Identify which cell holds the provided text, then report its [X, Y] central coordinate. 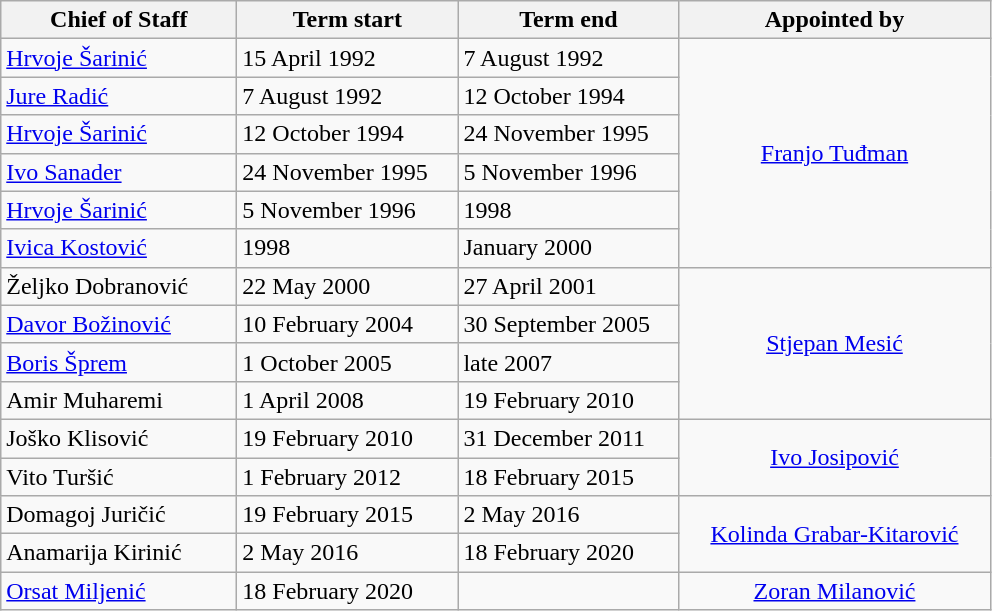
1 April 2008 [348, 400]
Ivo Josipović [834, 457]
27 April 2001 [568, 286]
18 February 2015 [568, 477]
Zoran Milanović [834, 591]
Orsat Miljenić [119, 591]
Anamarija Kirinić [119, 553]
Domagoj Juričić [119, 515]
Amir Muharemi [119, 400]
January 2000 [568, 248]
Vito Turšić [119, 477]
Kolinda Grabar-Kitarović [834, 534]
Željko Dobranović [119, 286]
19 February 2015 [348, 515]
Franjo Tuđman [834, 153]
Appointed by [834, 20]
1 February 2012 [348, 477]
Joško Klisović [119, 438]
Ivo Sanader [119, 172]
late 2007 [568, 362]
Stjepan Mesić [834, 343]
Chief of Staff [119, 20]
Davor Božinović [119, 324]
15 April 1992 [348, 58]
10 February 2004 [348, 324]
Term end [568, 20]
30 September 2005 [568, 324]
1 October 2005 [348, 362]
31 December 2011 [568, 438]
Ivica Kostović [119, 248]
Boris Šprem [119, 362]
Jure Radić [119, 96]
22 May 2000 [348, 286]
Term start [348, 20]
